Output the [x, y] coordinate of the center of the cell containing the given text.  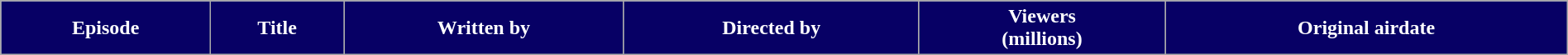
Viewers(millions) [1042, 28]
Title [278, 28]
Directed by [771, 28]
Original airdate [1366, 28]
Episode [106, 28]
Written by [485, 28]
